Capture the cell that displays the provided text and extract its [x, y] central coordinate. 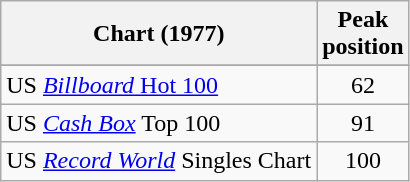
US Record World Singles Chart [159, 161]
91 [363, 123]
US Cash Box Top 100 [159, 123]
100 [363, 161]
Chart (1977) [159, 34]
62 [363, 85]
Peakposition [363, 34]
US Billboard Hot 100 [159, 85]
